For the text-containing cell, return its midpoint in (x, y) coordinate format. 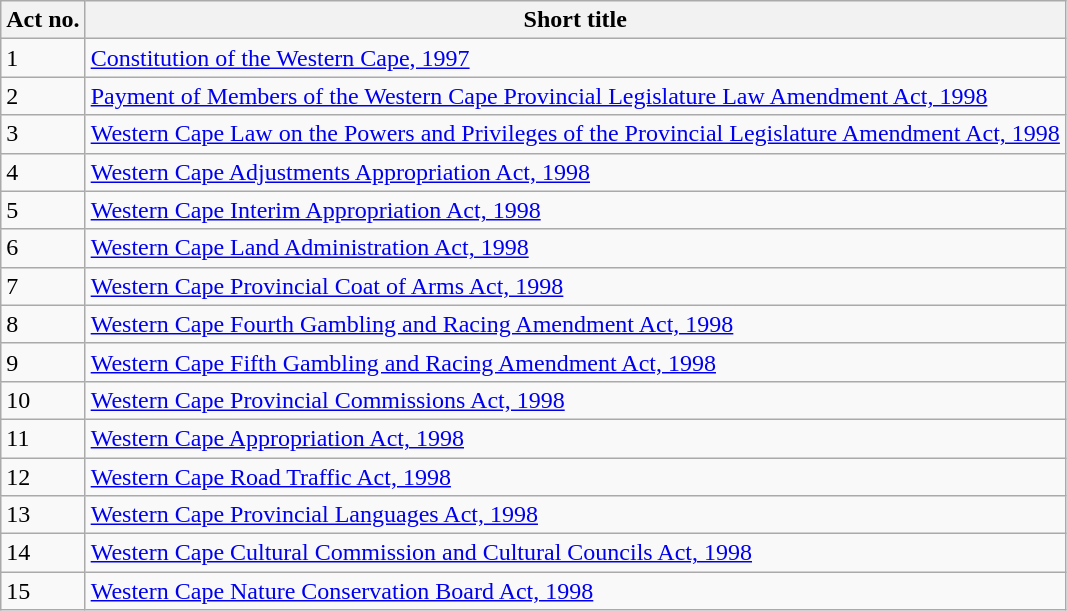
Western Cape Provincial Commissions Act, 1998 (575, 400)
12 (43, 477)
7 (43, 286)
1 (43, 58)
9 (43, 362)
14 (43, 553)
Western Cape Fourth Gambling and Racing Amendment Act, 1998 (575, 324)
15 (43, 591)
Western Cape Appropriation Act, 1998 (575, 438)
Western Cape Fifth Gambling and Racing Amendment Act, 1998 (575, 362)
10 (43, 400)
Western Cape Nature Conservation Board Act, 1998 (575, 591)
Western Cape Adjustments Appropriation Act, 1998 (575, 172)
Short title (575, 20)
6 (43, 248)
Western Cape Law on the Powers and Privileges of the Provincial Legislature Amendment Act, 1998 (575, 134)
Western Cape Provincial Languages Act, 1998 (575, 515)
Payment of Members of the Western Cape Provincial Legislature Law Amendment Act, 1998 (575, 96)
3 (43, 134)
2 (43, 96)
Western Cape Road Traffic Act, 1998 (575, 477)
Western Cape Interim Appropriation Act, 1998 (575, 210)
13 (43, 515)
Western Cape Land Administration Act, 1998 (575, 248)
Constitution of the Western Cape, 1997 (575, 58)
11 (43, 438)
Western Cape Provincial Coat of Arms Act, 1998 (575, 286)
Act no. (43, 20)
8 (43, 324)
4 (43, 172)
Western Cape Cultural Commission and Cultural Councils Act, 1998 (575, 553)
5 (43, 210)
